Return (X, Y) of the center of cell containing provided text 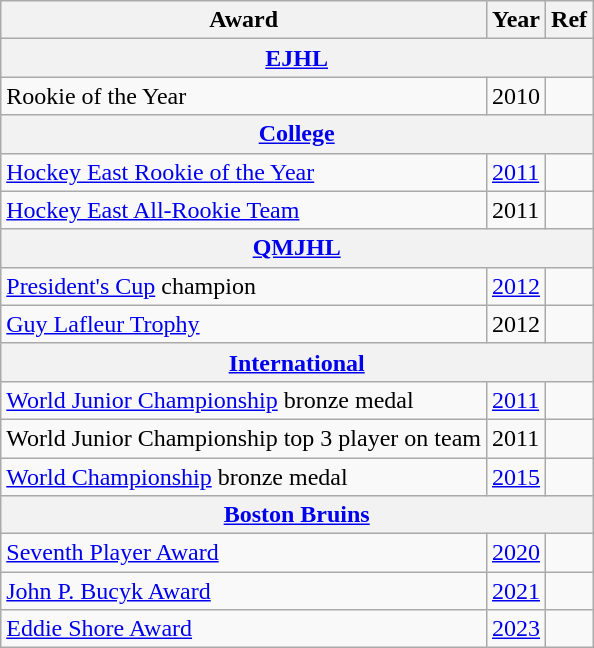
Boston Bruins (297, 515)
2020 (516, 553)
John P. Bucyk Award (244, 591)
World Junior Championship top 3 player on team (244, 438)
International (297, 362)
Award (244, 20)
Eddie Shore Award (244, 629)
World Championship bronze medal (244, 477)
Year (516, 20)
President's Cup champion (244, 286)
2015 (516, 477)
College (297, 134)
EJHL (297, 58)
World Junior Championship bronze medal (244, 400)
Ref (570, 20)
Hockey East Rookie of the Year (244, 172)
2023 (516, 629)
Guy Lafleur Trophy (244, 324)
QMJHL (297, 248)
Rookie of the Year (244, 96)
2010 (516, 96)
Hockey East All-Rookie Team (244, 210)
2021 (516, 591)
Seventh Player Award (244, 553)
